Extract the [X, Y] coordinate from the center of the cell holding the provided text.  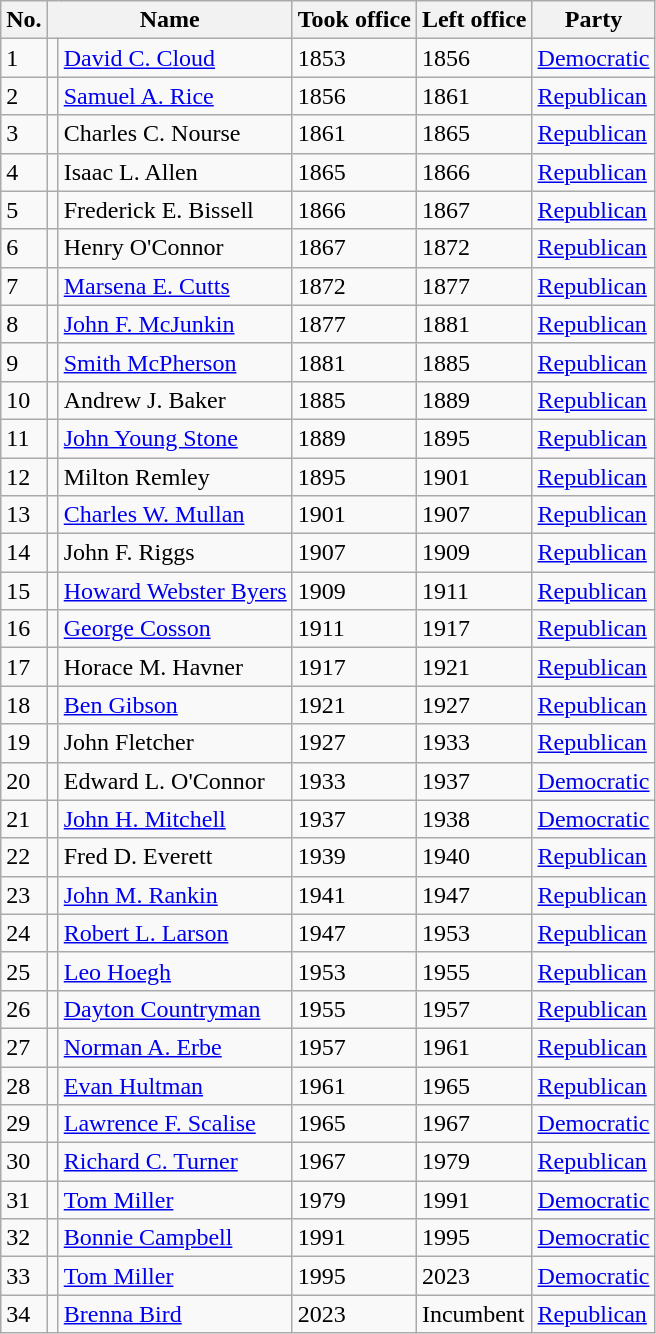
28 [24, 1085]
George Cosson [175, 629]
Charles W. Mullan [175, 515]
9 [24, 362]
31 [24, 1200]
33 [24, 1276]
Incumbent [474, 1314]
1939 [354, 857]
19 [24, 743]
16 [24, 629]
15 [24, 591]
Brenna Bird [175, 1314]
Marsena E. Cutts [175, 286]
Horace M. Havner [175, 667]
Frederick E. Bissell [175, 210]
29 [24, 1124]
Milton Remley [175, 477]
24 [24, 933]
6 [24, 248]
Bonnie Campbell [175, 1238]
Isaac L. Allen [175, 172]
10 [24, 400]
Lawrence F. Scalise [175, 1124]
Norman A. Erbe [175, 1047]
Name [170, 20]
1853 [354, 58]
5 [24, 210]
Left office [474, 20]
David C. Cloud [175, 58]
1 [24, 58]
John M. Rankin [175, 895]
1940 [474, 857]
12 [24, 477]
4 [24, 172]
Dayton Countryman [175, 1009]
John Fletcher [175, 743]
17 [24, 667]
25 [24, 971]
21 [24, 819]
30 [24, 1162]
Robert L. Larson [175, 933]
John H. Mitchell [175, 819]
Richard C. Turner [175, 1162]
Evan Hultman [175, 1085]
3 [24, 134]
Andrew J. Baker [175, 400]
27 [24, 1047]
Party [594, 20]
20 [24, 781]
Took office [354, 20]
14 [24, 553]
Leo Hoegh [175, 971]
8 [24, 324]
2 [24, 96]
Howard Webster Byers [175, 591]
Smith McPherson [175, 362]
34 [24, 1314]
23 [24, 895]
Ben Gibson [175, 705]
18 [24, 705]
Fred D. Everett [175, 857]
Henry O'Connor [175, 248]
32 [24, 1238]
Edward L. O'Connor [175, 781]
Charles C. Nourse [175, 134]
John F. Riggs [175, 553]
1938 [474, 819]
26 [24, 1009]
11 [24, 438]
John Young Stone [175, 438]
7 [24, 286]
No. [24, 20]
13 [24, 515]
Samuel A. Rice [175, 96]
1941 [354, 895]
22 [24, 857]
John F. McJunkin [175, 324]
